Scan for the cell matching the given text and deliver its (x, y) coordinate at center. 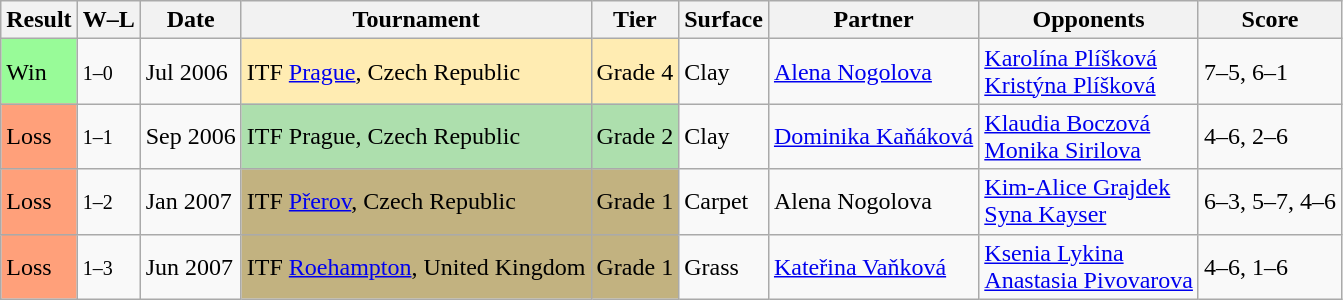
1–2 (108, 202)
1–0 (108, 72)
Ksenia Lykina Anastasia Pivovarova (1089, 266)
Tournament (416, 20)
Surface (724, 20)
Jun 2007 (190, 266)
Dominika Kaňáková (873, 136)
7–5, 6–1 (1270, 72)
ITF Roehampton, United Kingdom (416, 266)
Score (1270, 20)
Jan 2007 (190, 202)
Grade 4 (635, 72)
4–6, 1–6 (1270, 266)
Klaudia Boczová Monika Sirilova (1089, 136)
ITF Přerov, Czech Republic (416, 202)
1–1 (108, 136)
Grass (724, 266)
Result (39, 20)
4–6, 2–6 (1270, 136)
Date (190, 20)
Tier (635, 20)
1–3 (108, 266)
Kim-Alice Grajdek Syna Kayser (1089, 202)
Karolína Plíšková Kristýna Plíšková (1089, 72)
6–3, 5–7, 4–6 (1270, 202)
Partner (873, 20)
Jul 2006 (190, 72)
Opponents (1089, 20)
Grade 2 (635, 136)
W–L (108, 20)
Sep 2006 (190, 136)
Kateřina Vaňková (873, 266)
Win (39, 72)
Carpet (724, 202)
